For the text-containing cell, return its midpoint in (x, y) coordinate format. 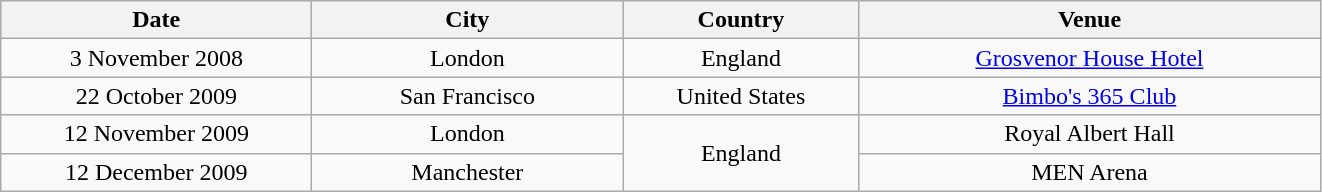
22 October 2009 (156, 96)
12 December 2009 (156, 172)
City (468, 20)
United States (741, 96)
Date (156, 20)
Venue (1090, 20)
Manchester (468, 172)
Grosvenor House Hotel (1090, 58)
MEN Arena (1090, 172)
San Francisco (468, 96)
3 November 2008 (156, 58)
Country (741, 20)
Royal Albert Hall (1090, 134)
12 November 2009 (156, 134)
Bimbo's 365 Club (1090, 96)
